Return the (X, Y) coordinate for the center point of the cell that contains the specified text.  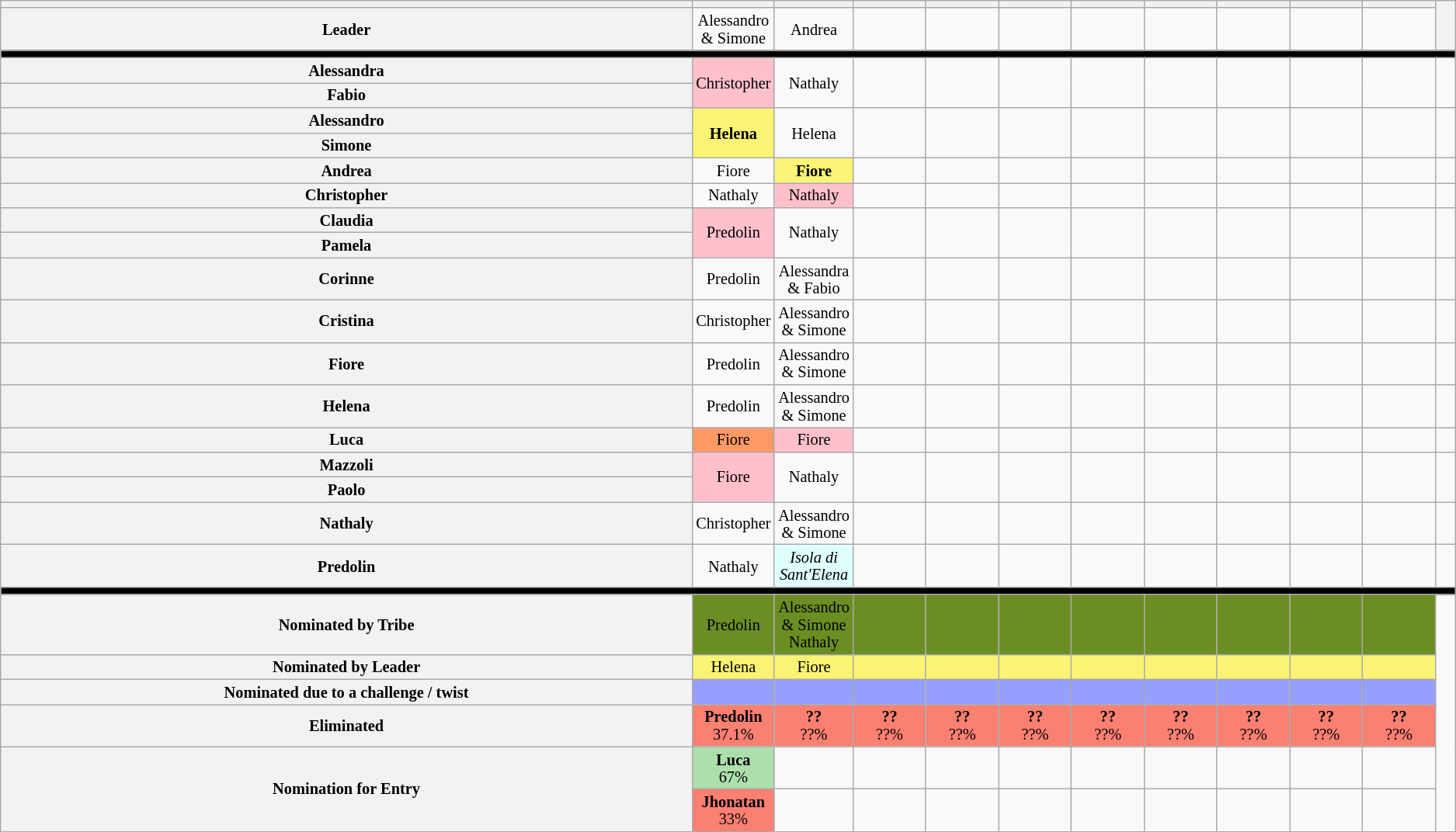
Simone (346, 145)
Fabio (346, 95)
Nominated by Tribe (346, 624)
Alessandro & SimoneNathaly (814, 624)
Leader (346, 29)
Alessandra (346, 70)
Corinne (346, 279)
Predolin37.1% (733, 725)
Mazzoli (346, 464)
Isola di Sant'Elena (814, 565)
Luca67% (733, 768)
Alessandro (346, 120)
Luca (346, 439)
Jhonatan33% (733, 810)
Claudia (346, 220)
Nomination for Entry (346, 789)
Pamela (346, 244)
Nominated due to a challenge / twist (346, 692)
Nominated by Leader (346, 667)
Cristina (346, 321)
Alessandra & Fabio (814, 279)
Eliminated (346, 725)
Paolo (346, 489)
